Provide the [x, y] coordinate of the cell's center where the given text is located.  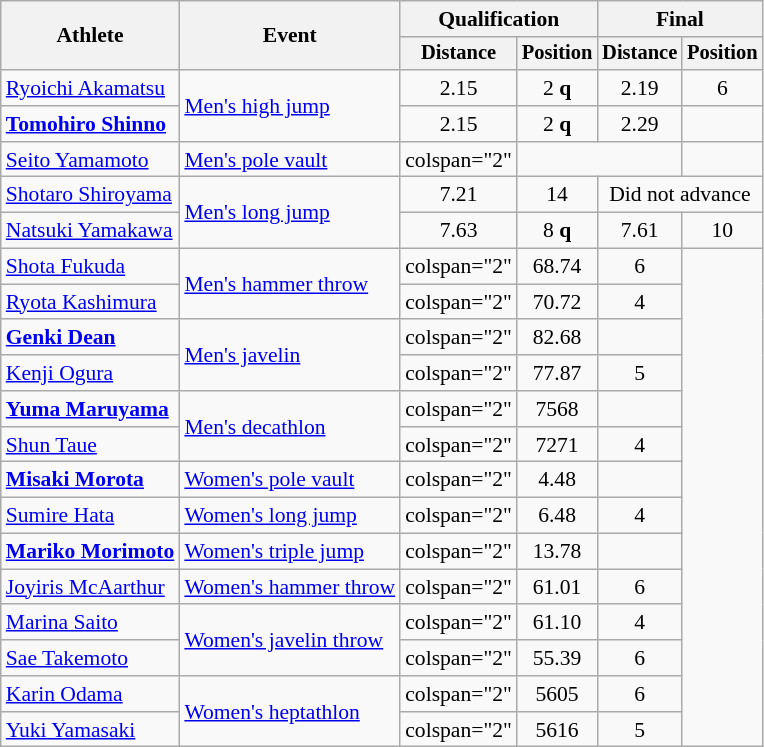
4.48 [557, 480]
10 [722, 231]
Men's pole vault [290, 160]
Genki Dean [90, 338]
77.87 [557, 373]
Kenji Ogura [90, 373]
Ryota Kashimura [90, 302]
7.63 [458, 231]
68.74 [557, 267]
6.48 [557, 516]
Women's javelin throw [290, 640]
Sumire Hata [90, 516]
Women's heptathlon [290, 712]
Women's triple jump [290, 552]
Men's long jump [290, 212]
Mariko Morimoto [90, 552]
14 [557, 195]
Natsuki Yamakawa [90, 231]
8 q [557, 231]
55.39 [557, 658]
Men's javelin [290, 356]
Men's hammer throw [290, 284]
Seito Yamamoto [90, 160]
Joyiris McAarthur [90, 587]
Men's high jump [290, 106]
2.19 [640, 88]
Yuma Maruyama [90, 409]
70.72 [557, 302]
Athlete [90, 36]
5605 [557, 694]
Sae Takemoto [90, 658]
61.01 [557, 587]
Women's hammer throw [290, 587]
5 [640, 373]
Tomohiro Shinno [90, 124]
Women's pole vault [290, 480]
7.61 [640, 231]
82.68 [557, 338]
13.78 [557, 552]
Did not advance [680, 195]
Karin Odama [90, 694]
61.10 [557, 623]
Men's decathlon [290, 426]
7568 [557, 409]
2.29 [640, 124]
Event [290, 36]
7.21 [458, 195]
Misaki Morota [90, 480]
Ryoichi Akamatsu [90, 88]
7271 [557, 445]
Shun Taue [90, 445]
Final [680, 19]
Shota Fukuda [90, 267]
Women's long jump [290, 516]
Shotaro Shiroyama [90, 195]
Qualification [498, 19]
Marina Saito [90, 623]
